Return the [X, Y] coordinate for the center point of the cell that contains the specified text.  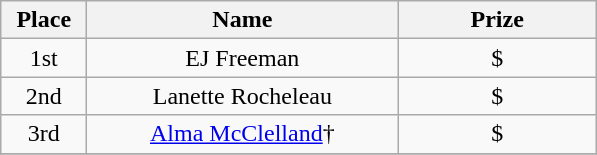
Place [44, 20]
Lanette Rocheleau [242, 96]
1st [44, 58]
Alma McClelland† [242, 134]
2nd [44, 96]
3rd [44, 134]
EJ Freeman [242, 58]
Prize [498, 20]
Name [242, 20]
